Output the [x, y] coordinate of the center of the cell containing the given text.  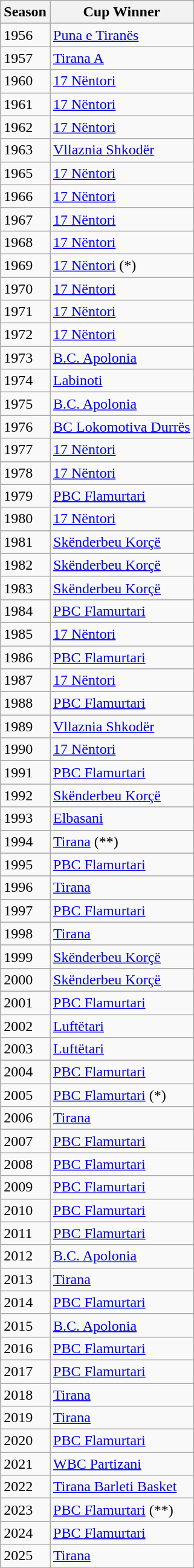
1965 [25, 173]
1996 [25, 888]
1961 [25, 104]
2022 [25, 1487]
PBC Flamurtari (*) [121, 1095]
1976 [25, 427]
1967 [25, 219]
1973 [25, 358]
1989 [25, 726]
2016 [25, 1348]
PBC Flamurtari (**) [121, 1510]
1969 [25, 265]
1994 [25, 842]
1960 [25, 81]
2020 [25, 1441]
1985 [25, 634]
1962 [25, 127]
2013 [25, 1279]
Elbasani [121, 819]
1966 [25, 196]
1974 [25, 381]
1998 [25, 934]
1990 [25, 749]
2021 [25, 1464]
2012 [25, 1256]
1997 [25, 911]
1992 [25, 796]
BC Lokomotiva Durrës [121, 427]
2017 [25, 1371]
1979 [25, 496]
2015 [25, 1325]
1971 [25, 312]
Tirana (**) [121, 842]
1988 [25, 703]
1956 [25, 35]
1987 [25, 680]
1993 [25, 819]
1977 [25, 450]
1982 [25, 565]
2003 [25, 1049]
WBC Partizani [121, 1464]
1978 [25, 473]
2001 [25, 1003]
1995 [25, 865]
1999 [25, 957]
1984 [25, 611]
1991 [25, 772]
2025 [25, 1556]
2005 [25, 1095]
2018 [25, 1394]
17 Nëntori (*) [121, 265]
Labinoti [121, 381]
1980 [25, 519]
1972 [25, 335]
1986 [25, 657]
2000 [25, 980]
2008 [25, 1164]
1970 [25, 289]
2006 [25, 1118]
2014 [25, 1302]
2007 [25, 1141]
Tirana Barleti Basket [121, 1487]
2011 [25, 1233]
2002 [25, 1026]
2019 [25, 1418]
1957 [25, 58]
1981 [25, 542]
2024 [25, 1533]
2023 [25, 1510]
Puna e Tiranës [121, 35]
Cup Winner [121, 12]
Tirana A [121, 58]
2004 [25, 1072]
2009 [25, 1187]
2010 [25, 1210]
1983 [25, 588]
1968 [25, 242]
1963 [25, 150]
1975 [25, 404]
Season [25, 12]
